Search for the cell housing the specified text and yield its [x, y] center coordinate. 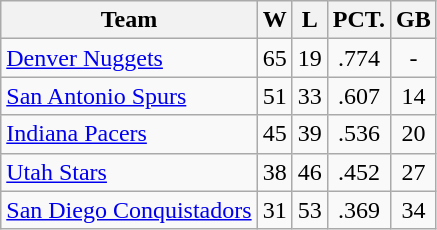
53 [310, 210]
34 [414, 210]
.369 [358, 210]
W [274, 20]
20 [414, 134]
GB [414, 20]
San Diego Conquistadors [129, 210]
Utah Stars [129, 172]
Denver Nuggets [129, 58]
38 [274, 172]
.536 [358, 134]
PCT. [358, 20]
45 [274, 134]
San Antonio Spurs [129, 96]
65 [274, 58]
Indiana Pacers [129, 134]
19 [310, 58]
14 [414, 96]
27 [414, 172]
46 [310, 172]
39 [310, 134]
31 [274, 210]
51 [274, 96]
.452 [358, 172]
.774 [358, 58]
- [414, 58]
Team [129, 20]
33 [310, 96]
.607 [358, 96]
L [310, 20]
